Output the [x, y] coordinate of the center of the cell containing the given text.  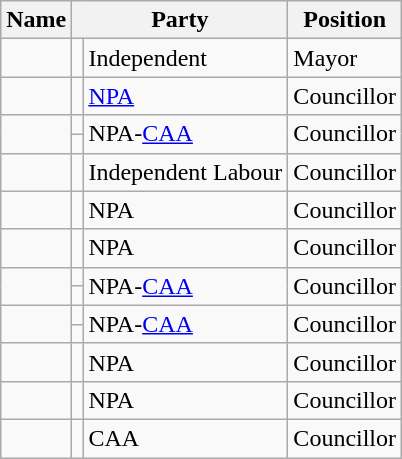
CAA [186, 438]
Position [345, 20]
Mayor [345, 58]
Independent Labour [186, 172]
Independent [186, 58]
Party [180, 20]
Name [36, 20]
